Detect which cell encompasses the target text, then output its (x, y) center coordinate. 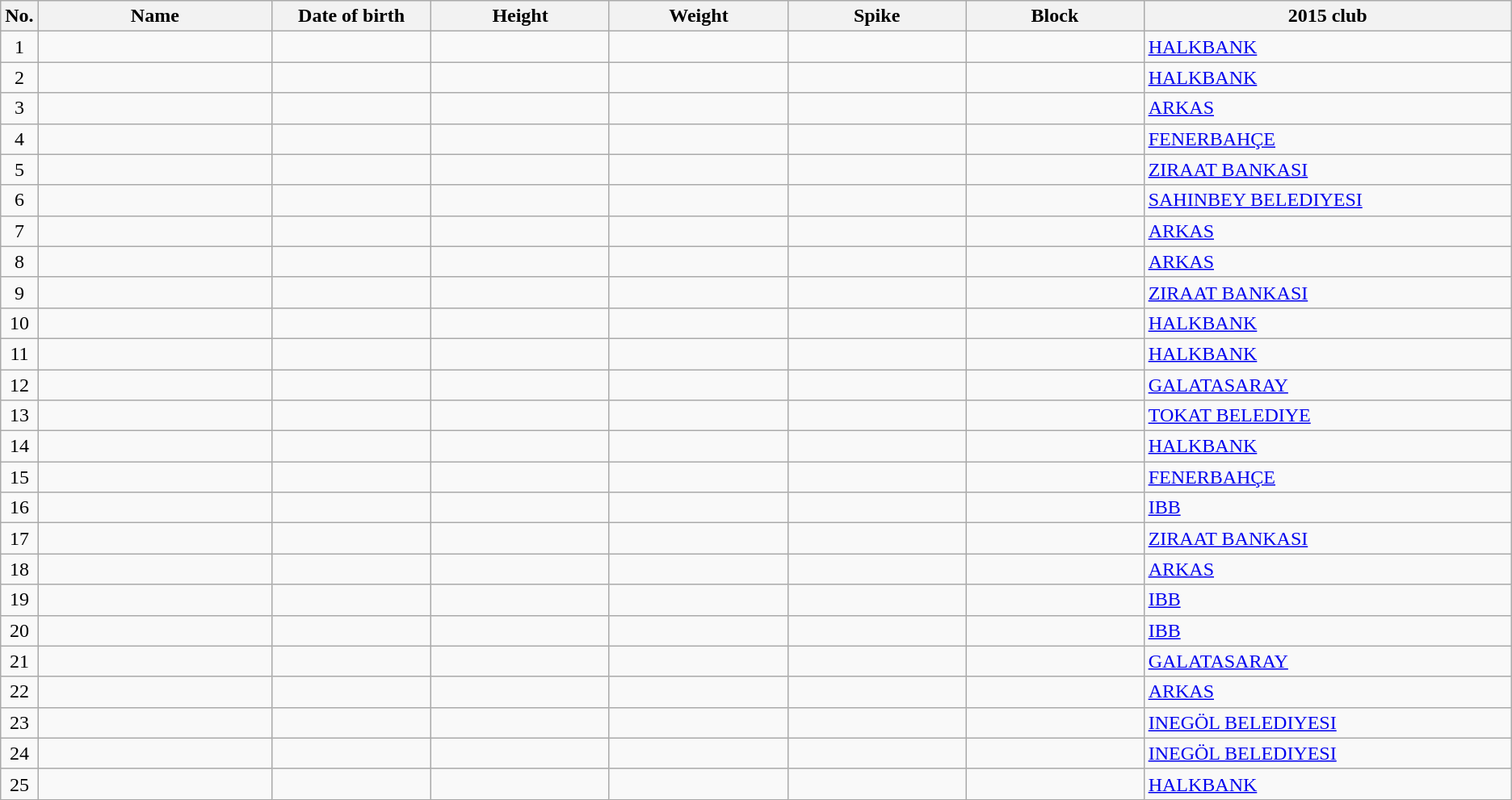
10 (19, 323)
18 (19, 569)
15 (19, 477)
20 (19, 630)
19 (19, 600)
SAHINBEY BELEDIYESI (1328, 200)
3 (19, 108)
9 (19, 292)
12 (19, 385)
24 (19, 753)
TOKAT BELEDIYE (1328, 416)
1 (19, 47)
25 (19, 784)
2015 club (1328, 16)
13 (19, 416)
14 (19, 446)
21 (19, 661)
6 (19, 200)
23 (19, 723)
Name (155, 16)
Spike (876, 16)
No. (19, 16)
4 (19, 139)
2 (19, 77)
7 (19, 231)
17 (19, 538)
22 (19, 692)
Height (520, 16)
5 (19, 170)
8 (19, 262)
Weight (698, 16)
Block (1055, 16)
Date of birth (352, 16)
11 (19, 354)
16 (19, 508)
